Pinpoint the cell where the given text exists, returning its [x, y] midpoint coordinate. 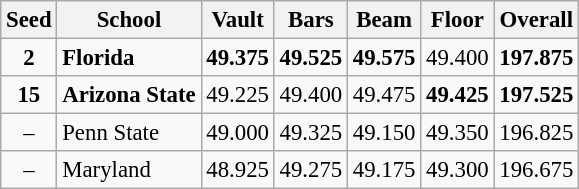
Beam [384, 20]
49.300 [458, 170]
Overall [536, 20]
49.150 [384, 133]
48.925 [238, 170]
49.225 [238, 95]
49.425 [458, 95]
15 [29, 95]
49.350 [458, 133]
49.525 [310, 58]
49.325 [310, 133]
197.875 [536, 58]
Bars [310, 20]
49.375 [238, 58]
Seed [29, 20]
Penn State [129, 133]
49.175 [384, 170]
49.275 [310, 170]
49.575 [384, 58]
Arizona State [129, 95]
196.675 [536, 170]
196.825 [536, 133]
49.475 [384, 95]
Florida [129, 58]
49.000 [238, 133]
Vault [238, 20]
Floor [458, 20]
197.525 [536, 95]
Maryland [129, 170]
School [129, 20]
2 [29, 58]
